Output the [X, Y] coordinate of the center of the cell containing the given text.  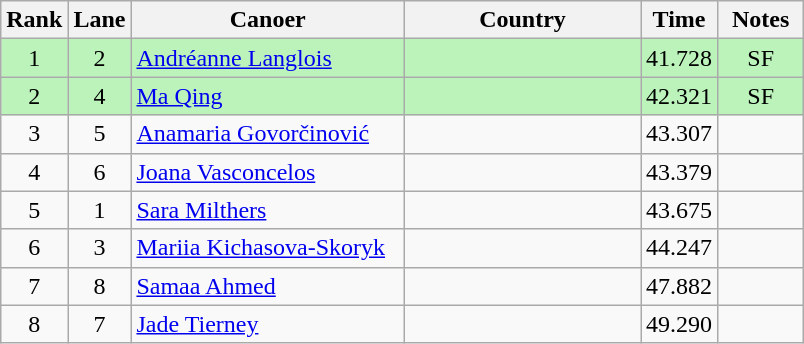
Notes [761, 20]
Sara Milthers [268, 210]
Mariia Kichasova-Skoryk [268, 248]
41.728 [680, 58]
43.307 [680, 134]
Ma Qing [268, 96]
Time [680, 20]
Jade Tierney [268, 324]
Rank [34, 20]
Samaa Ahmed [268, 286]
49.290 [680, 324]
Lane [100, 20]
Canoer [268, 20]
44.247 [680, 248]
43.379 [680, 172]
47.882 [680, 286]
Anamaria Govorčinović [268, 134]
Joana Vasconcelos [268, 172]
Andréanne Langlois [268, 58]
43.675 [680, 210]
42.321 [680, 96]
Country [522, 20]
